Return the (X, Y) coordinate for the center point of the cell that contains the specified text.  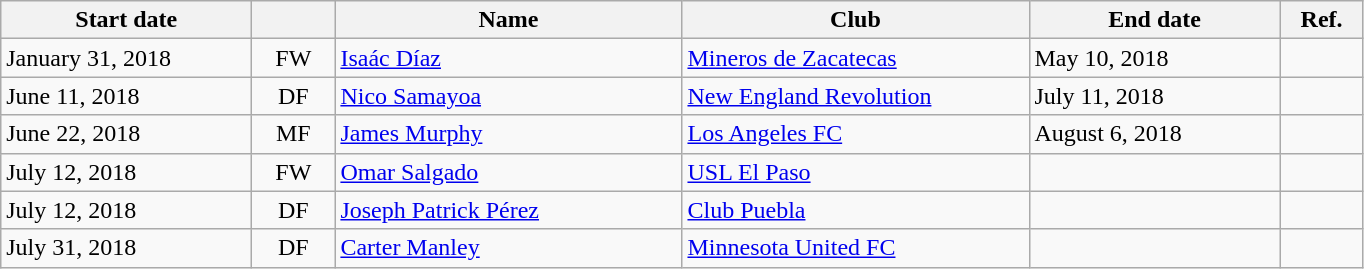
Joseph Patrick Pérez (508, 210)
Mineros de Zacatecas (856, 58)
Ref. (1322, 20)
August 6, 2018 (1154, 134)
Isaác Díaz (508, 58)
Start date (126, 20)
New England Revolution (856, 96)
Minnesota United FC (856, 248)
May 10, 2018 (1154, 58)
Omar Salgado (508, 172)
James Murphy (508, 134)
Carter Manley (508, 248)
Nico Samayoa (508, 96)
June 11, 2018 (126, 96)
Club Puebla (856, 210)
June 22, 2018 (126, 134)
End date (1154, 20)
Club (856, 20)
July 11, 2018 (1154, 96)
January 31, 2018 (126, 58)
July 31, 2018 (126, 248)
MF (294, 134)
USL El Paso (856, 172)
Los Angeles FC (856, 134)
Name (508, 20)
